Scan for the cell matching the given text and deliver its (x, y) coordinate at center. 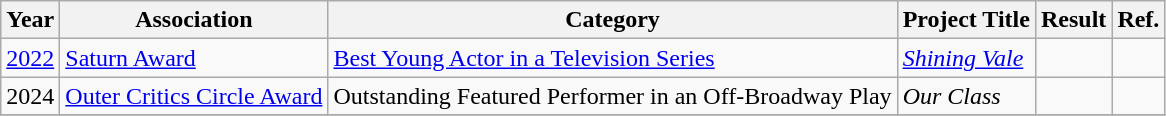
Outer Critics Circle Award (194, 96)
Year (30, 20)
2022 (30, 58)
Association (194, 20)
Outstanding Featured Performer in an Off-Broadway Play (612, 96)
Best Young Actor in a Television Series (612, 58)
Saturn Award (194, 58)
2024 (30, 96)
Our Class (966, 96)
Shining Vale (966, 58)
Category (612, 20)
Result (1073, 20)
Project Title (966, 20)
Ref. (1138, 20)
